Return the (x, y) coordinate for the center point of the cell that contains the specified text.  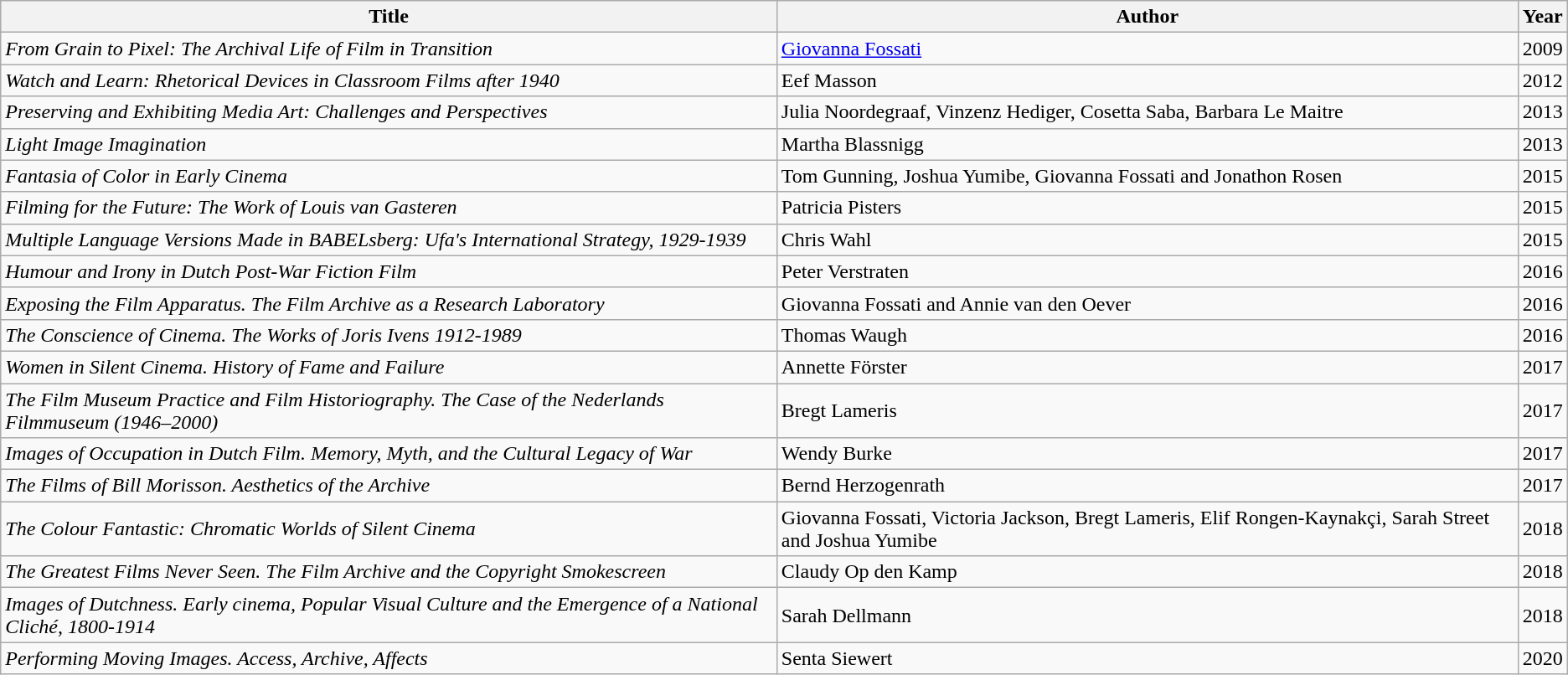
Bernd Herzogenrath (1148, 486)
Senta Siewert (1148, 658)
Patricia Pisters (1148, 208)
Author (1148, 17)
Giovanna Fossati and Annie van den Oever (1148, 303)
Light Image Imagination (389, 144)
Giovanna Fossati, Victoria Jackson, Bregt Lameris, Elif Rongen-Kaynakçi, Sarah Street and Joshua Yumibe (1148, 529)
Year (1543, 17)
The Greatest Films Never Seen. The Film Archive and the Copyright Smokescreen (389, 572)
Fantasia of Color in Early Cinema (389, 176)
Title (389, 17)
Women in Silent Cinema. History of Fame and Failure (389, 367)
2012 (1543, 80)
Filming for the Future: The Work of Louis van Gasteren (389, 208)
Humour and Irony in Dutch Post-War Fiction Film (389, 271)
From Grain to Pixel: The Archival Life of Film in Transition (389, 49)
Eef Masson (1148, 80)
Martha Blassnigg (1148, 144)
Images of Dutchness. Early cinema, Popular Visual Culture and the Emergence of a National Cliché, 1800-1914 (389, 615)
Watch and Learn: Rhetorical Devices in Classroom Films after 1940 (389, 80)
2020 (1543, 658)
Chris Wahl (1148, 240)
The Colour Fantastic: Chromatic Worlds of Silent Cinema (389, 529)
Images of Occupation in Dutch Film. Memory, Myth, and the Cultural Legacy of War (389, 454)
The Films of Bill Morisson. Aesthetics of the Archive (389, 486)
The Conscience of Cinema. The Works of Joris Ivens 1912-1989 (389, 335)
Annette Förster (1148, 367)
Tom Gunning, Joshua Yumibe, Giovanna Fossati and Jonathon Rosen (1148, 176)
Preserving and Exhibiting Media Art: Challenges and Perspectives (389, 112)
Sarah Dellmann (1148, 615)
2009 (1543, 49)
Bregt Lameris (1148, 410)
Julia Noordegraaf, Vinzenz Hediger, Cosetta Saba, Barbara Le Maitre (1148, 112)
Exposing the Film Apparatus. The Film Archive as a Research Laboratory (389, 303)
Thomas Waugh (1148, 335)
Performing Moving Images. Access, Archive, Affects (389, 658)
Wendy Burke (1148, 454)
Claudy Op den Kamp (1148, 572)
Giovanna Fossati (1148, 49)
The Film Museum Practice and Film Historiography. The Case of the Nederlands Filmmuseum (1946–2000) (389, 410)
Multiple Language Versions Made in BABELsberg: Ufa's International Strategy, 1929-1939 (389, 240)
Peter Verstraten (1148, 271)
